For the text-containing cell, return its midpoint in (X, Y) coordinate format. 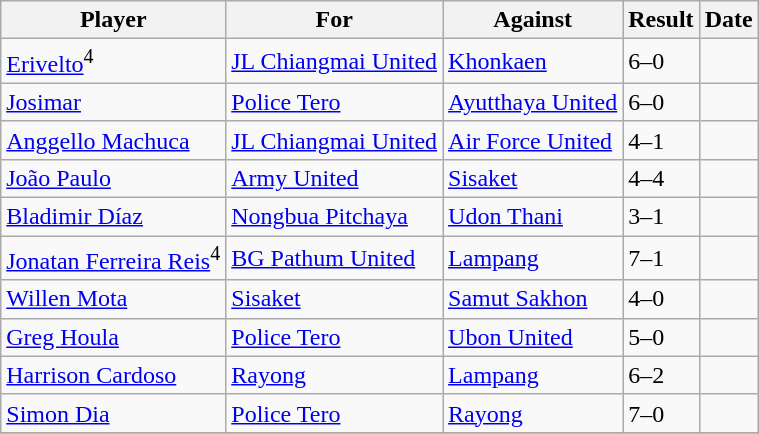
7–0 (661, 413)
Nongbua Pitchaya (334, 217)
Greg Houla (114, 337)
Khonkaen (533, 62)
Samut Sakhon (533, 299)
Army United (334, 178)
7–1 (661, 258)
Harrison Cardoso (114, 375)
5–0 (661, 337)
Date (728, 20)
Ubon United (533, 337)
4–0 (661, 299)
Udon Thani (533, 217)
Willen Mota (114, 299)
BG Pathum United (334, 258)
Erivelto4 (114, 62)
Simon Dia (114, 413)
Air Force United (533, 140)
6–2 (661, 375)
4–4 (661, 178)
Player (114, 20)
3–1 (661, 217)
For (334, 20)
Ayutthaya United (533, 102)
João Paulo (114, 178)
4–1 (661, 140)
Bladimir Díaz (114, 217)
Against (533, 20)
Josimar (114, 102)
Jonatan Ferreira Reis4 (114, 258)
Anggello Machuca (114, 140)
Result (661, 20)
